Output the [X, Y] coordinate of the center of the cell containing the given text.  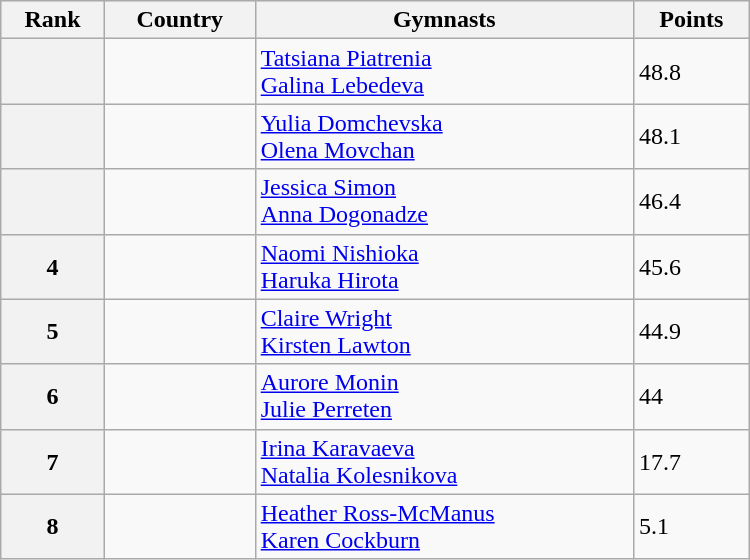
48.1 [691, 136]
Irina KaravaevaNatalia Kolesnikova [444, 462]
Heather Ross-McManusKaren Cockburn [444, 526]
7 [53, 462]
Points [691, 20]
Tatsiana PiatreniaGalina Lebedeva [444, 72]
45.6 [691, 266]
Naomi NishiokaHaruka Hirota [444, 266]
5 [53, 332]
48.8 [691, 72]
Jessica SimonAnna Dogonadze [444, 202]
46.4 [691, 202]
44.9 [691, 332]
Country [180, 20]
6 [53, 396]
8 [53, 526]
Gymnasts [444, 20]
Yulia DomchevskaOlena Movchan [444, 136]
44 [691, 396]
17.7 [691, 462]
Aurore Monin Julie Perreten [444, 396]
5.1 [691, 526]
Claire WrightKirsten Lawton [444, 332]
4 [53, 266]
Rank [53, 20]
